Return the (X, Y) coordinate for the center point of the cell that contains the specified text.  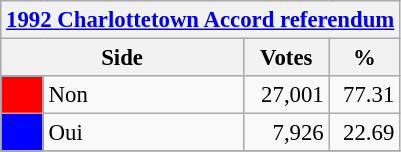
Side (122, 58)
Votes (286, 58)
Non (143, 95)
22.69 (364, 133)
77.31 (364, 95)
Oui (143, 133)
1992 Charlottetown Accord referendum (200, 20)
27,001 (286, 95)
7,926 (286, 133)
% (364, 58)
